Search for the cell housing the specified text and yield its [X, Y] center coordinate. 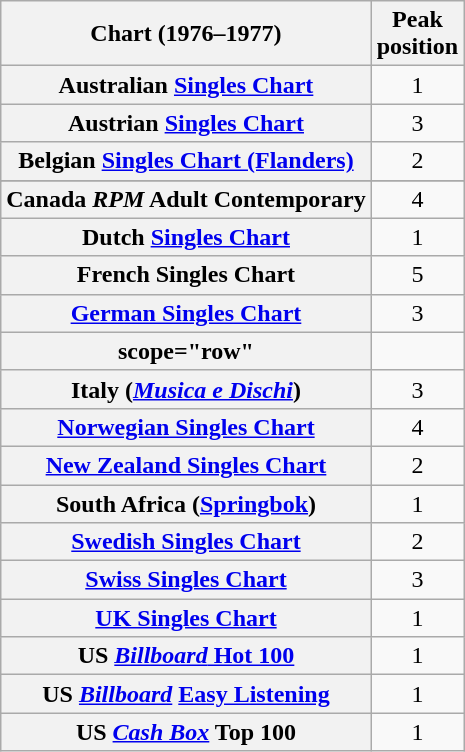
US Billboard Easy Listening [186, 694]
German Singles Chart [186, 313]
Australian Singles Chart [186, 85]
Swiss Singles Chart [186, 580]
Norwegian Singles Chart [186, 427]
Canada RPM Adult Contemporary [186, 199]
French Singles Chart [186, 275]
New Zealand Singles Chart [186, 465]
5 [417, 275]
South Africa (Springbok) [186, 503]
Belgian Singles Chart (Flanders) [186, 161]
UK Singles Chart [186, 618]
scope="row" [186, 351]
US Cash Box Top 100 [186, 732]
Italy (Musica e Dischi) [186, 389]
Swedish Singles Chart [186, 542]
Austrian Singles Chart [186, 123]
Chart (1976–1977) [186, 34]
Peakposition [417, 34]
Dutch Singles Chart [186, 237]
US Billboard Hot 100 [186, 656]
